Find where the given text appears and provide that cell's center as [X, Y] coordinate. 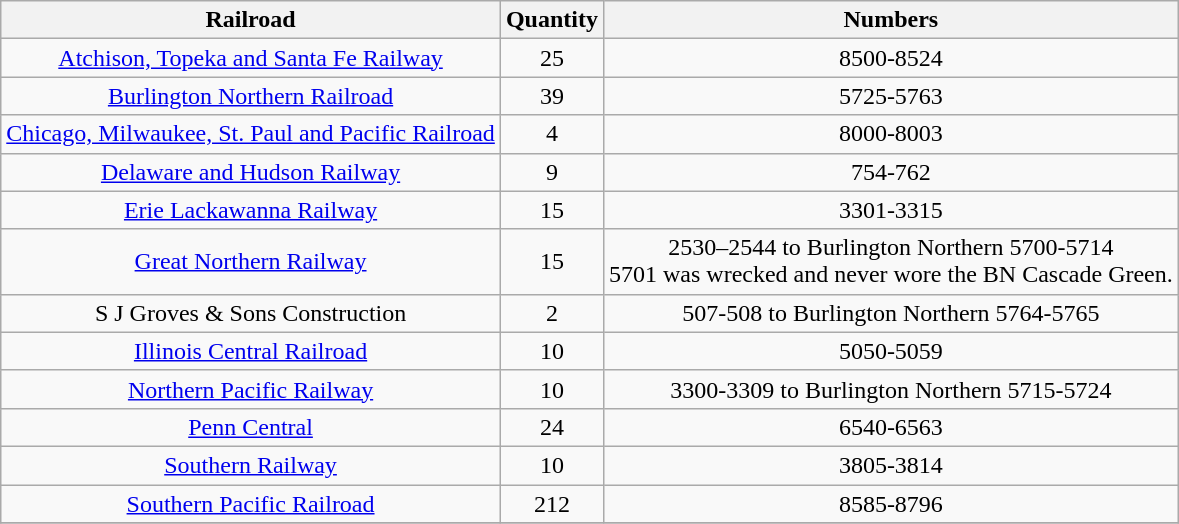
9 [552, 172]
507-508 to Burlington Northern 5764-5765 [890, 313]
Illinois Central Railroad [251, 351]
8585-8796 [890, 503]
Quantity [552, 20]
S J Groves & Sons Construction [251, 313]
25 [552, 58]
Numbers [890, 20]
754-762 [890, 172]
8000-8003 [890, 134]
Delaware and Hudson Railway [251, 172]
Railroad [251, 20]
Burlington Northern Railroad [251, 96]
Chicago, Milwaukee, St. Paul and Pacific Railroad [251, 134]
Erie Lackawanna Railway [251, 210]
5050-5059 [890, 351]
3301-3315 [890, 210]
6540-6563 [890, 427]
2 [552, 313]
3300-3309 to Burlington Northern 5715-5724 [890, 389]
Southern Pacific Railroad [251, 503]
3805-3814 [890, 465]
Atchison, Topeka and Santa Fe Railway [251, 58]
39 [552, 96]
Great Northern Railway [251, 262]
2530–2544 to Burlington Northern 5700-57145701 was wrecked and never wore the BN Cascade Green. [890, 262]
Penn Central [251, 427]
212 [552, 503]
Northern Pacific Railway [251, 389]
Southern Railway [251, 465]
4 [552, 134]
5725-5763 [890, 96]
8500-8524 [890, 58]
24 [552, 427]
